Output the (x, y) coordinate of the center of the cell containing the given text.  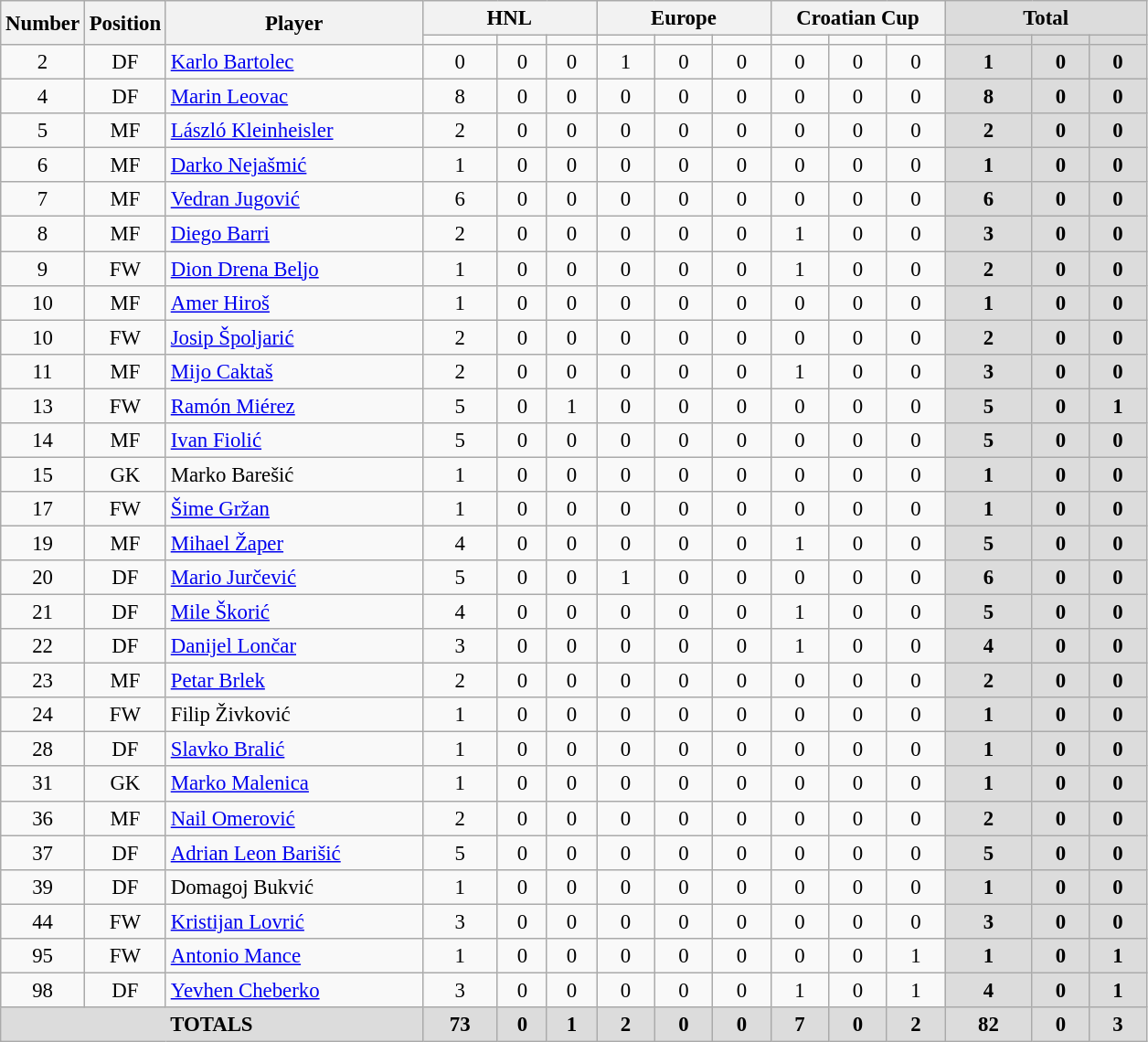
21 (43, 612)
Amer Hiroš (294, 303)
Kristijan Lovrić (294, 921)
Marin Leovac (294, 97)
Antonio Mance (294, 956)
Mario Jurčević (294, 578)
73 (460, 1025)
Karlo Bartolec (294, 62)
37 (43, 853)
44 (43, 921)
Ramón Miérez (294, 406)
Number (43, 23)
Domagoj Bukvić (294, 887)
László Kleinheisler (294, 131)
TOTALS (212, 1025)
Marko Barešić (294, 474)
24 (43, 715)
11 (43, 371)
23 (43, 681)
Nail Omerović (294, 818)
Total (1046, 18)
Filip Živković (294, 715)
Adrian Leon Barišić (294, 853)
Europe (684, 18)
22 (43, 646)
9 (43, 269)
Josip Špoljarić (294, 337)
98 (43, 990)
Ivan Fiolić (294, 441)
36 (43, 818)
82 (989, 1025)
Position (124, 23)
13 (43, 406)
Yevhen Cheberko (294, 990)
14 (43, 441)
Player (294, 23)
Slavko Bralić (294, 750)
Dion Drena Beljo (294, 269)
Mile Škorić (294, 612)
31 (43, 784)
Petar Brlek (294, 681)
15 (43, 474)
HNL (510, 18)
Croatian Cup (857, 18)
Mihael Žaper (294, 543)
Diego Barri (294, 234)
39 (43, 887)
Darko Nejašmić (294, 165)
28 (43, 750)
Vedran Jugović (294, 200)
19 (43, 543)
Danijel Lončar (294, 646)
Marko Malenica (294, 784)
Šime Gržan (294, 509)
17 (43, 509)
Mijo Caktaš (294, 371)
95 (43, 956)
20 (43, 578)
